Capture the cell that displays the provided text and extract its [X, Y] central coordinate. 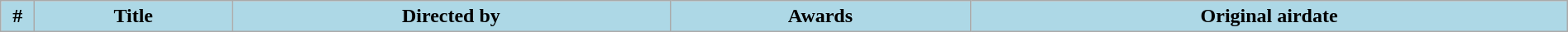
Directed by [452, 16]
# [18, 16]
Title [134, 16]
Original airdate [1269, 16]
Awards [820, 16]
